Find where the given text appears and provide that cell's center as (x, y) coordinate. 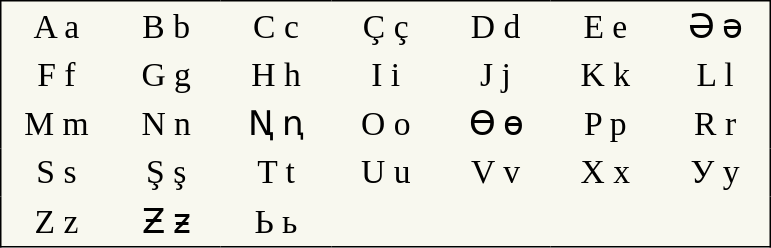
X x (605, 172)
Ç ç (386, 26)
N n (166, 124)
T t (276, 172)
I i (386, 75)
Ь ь (276, 221)
L l (716, 75)
S s (56, 172)
J j (496, 75)
A a (56, 26)
C c (276, 26)
У у (716, 172)
H h (276, 75)
Ө ө (496, 124)
U u (386, 172)
M m (56, 124)
G g (166, 75)
Ꞑ ꞑ (276, 124)
K k (605, 75)
V v (496, 172)
Ƶ ƶ (166, 221)
D d (496, 26)
Z z (56, 221)
Ş ş (166, 172)
F f (56, 75)
R r (716, 124)
B b (166, 26)
O o (386, 124)
E e (605, 26)
P p (605, 124)
Ə ə (716, 26)
